Locate the cell with the specified text and output its [x, y] center coordinate. 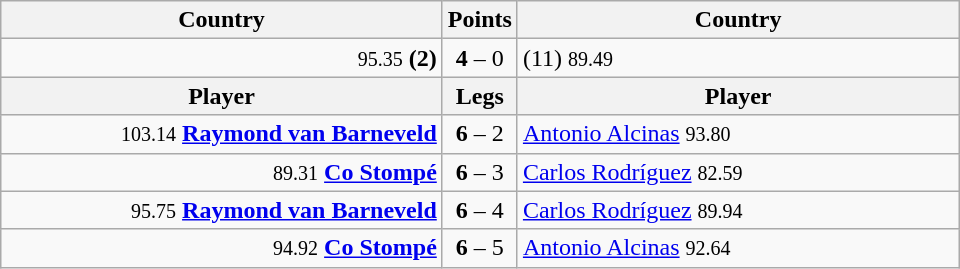
(11) 89.49 [738, 58]
95.35 (2) [222, 58]
94.92 Co Stompé [222, 248]
Points [480, 20]
Legs [480, 96]
Antonio Alcinas 92.64 [738, 248]
Carlos Rodríguez 89.94 [738, 210]
Antonio Alcinas 93.80 [738, 134]
6 – 3 [480, 172]
4 – 0 [480, 58]
Carlos Rodríguez 82.59 [738, 172]
95.75 Raymond van Barneveld [222, 210]
6 – 5 [480, 248]
6 – 2 [480, 134]
89.31 Co Stompé [222, 172]
6 – 4 [480, 210]
103.14 Raymond van Barneveld [222, 134]
